Identify which cell holds the provided text, then report its [X, Y] central coordinate. 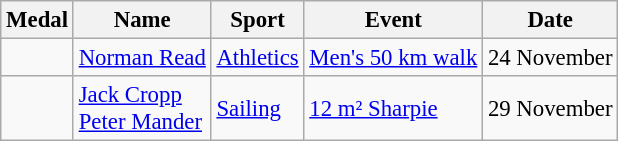
24 November [550, 58]
Men's 50 km walk [394, 58]
Sport [258, 20]
Athletics [258, 58]
Norman Read [142, 58]
Sailing [258, 108]
Name [142, 20]
Date [550, 20]
Event [394, 20]
Jack CroppPeter Mander [142, 108]
29 November [550, 108]
12 m² Sharpie [394, 108]
Medal [38, 20]
